Capture the cell that displays the provided text and extract its [X, Y] central coordinate. 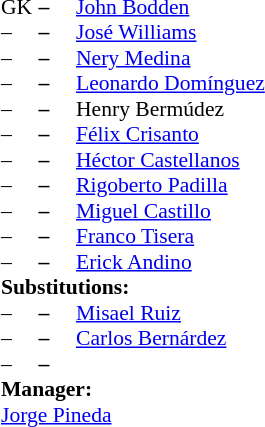
Félix Crisanto [170, 135]
José Williams [170, 33]
Carlos Bernárdez [170, 339]
Manager: [133, 389]
Miguel Castillo [170, 211]
Erick Andino [170, 262]
Leonardo Domínguez [170, 83]
Héctor Castellanos [170, 160]
Misael Ruiz [170, 313]
Rigoberto Padilla [170, 185]
Henry Bermúdez [170, 109]
Franco Tisera [170, 237]
Nery Medina [170, 58]
Substitutions: [133, 287]
